Locate the cell with the specified text and output its (x, y) center coordinate. 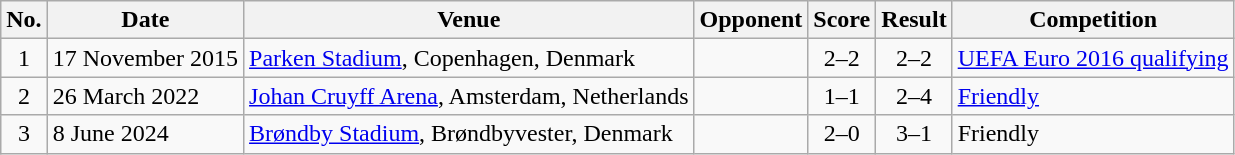
Parken Stadium, Copenhagen, Denmark (470, 58)
UEFA Euro 2016 qualifying (1093, 58)
Date (145, 20)
2–4 (914, 96)
1 (24, 58)
2 (24, 96)
8 June 2024 (145, 134)
Opponent (751, 20)
Johan Cruyff Arena, Amsterdam, Netherlands (470, 96)
Brøndby Stadium, Brøndbyvester, Denmark (470, 134)
3 (24, 134)
2–0 (842, 134)
No. (24, 20)
26 March 2022 (145, 96)
Competition (1093, 20)
Result (914, 20)
Venue (470, 20)
3–1 (914, 134)
17 November 2015 (145, 58)
1–1 (842, 96)
Score (842, 20)
